For the text-containing cell, return its midpoint in (X, Y) coordinate format. 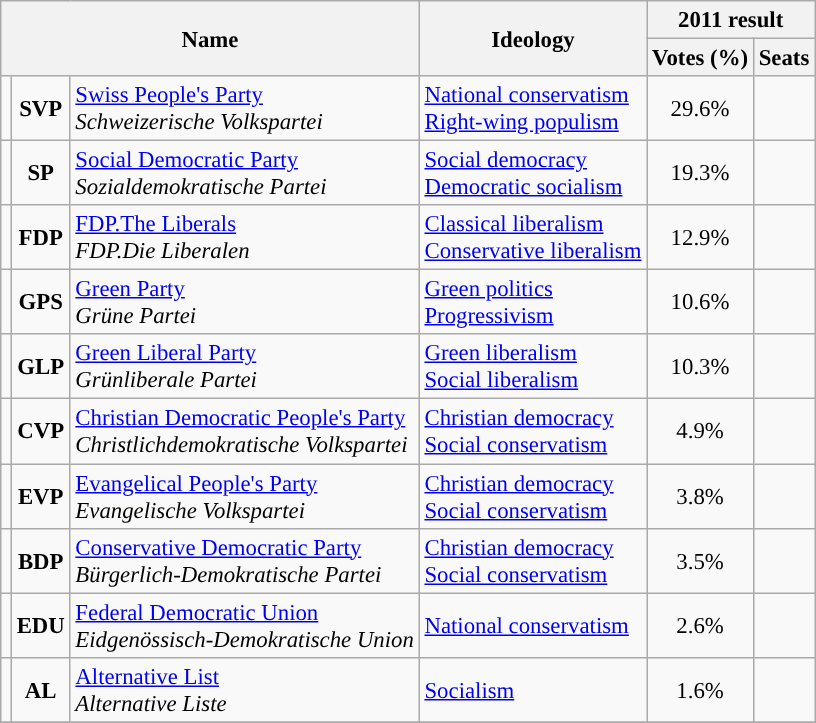
SP (40, 174)
1.6% (700, 690)
BDP (40, 560)
National conservatism (533, 626)
Conservative Democratic PartyBürgerlich-Demokratische Partei (244, 560)
FDP (40, 238)
2011 result (731, 20)
AL (40, 690)
4.9% (700, 432)
10.6% (700, 302)
3.5% (700, 560)
GLP (40, 366)
Green liberalismSocial liberalism (533, 366)
3.8% (700, 496)
Votes (%) (700, 58)
Green PartyGrüne Partei (244, 302)
Green politicsProgressivism (533, 302)
GPS (40, 302)
Swiss People's PartySchweizerische Volkspartei (244, 108)
Social Democratic PartySozialdemokratische Partei (244, 174)
2.6% (700, 626)
10.3% (700, 366)
Classical liberalismConservative liberalism (533, 238)
29.6% (700, 108)
EDU (40, 626)
CVP (40, 432)
19.3% (700, 174)
EVP (40, 496)
Evangelical People's PartyEvangelische Volkspartei (244, 496)
12.9% (700, 238)
Christian Democratic People's PartyChristlichdemokratische Volkspartei (244, 432)
Ideology (533, 38)
FDP.The LiberalsFDP.Die Liberalen (244, 238)
Socialism (533, 690)
Green Liberal PartyGrünliberale Partei (244, 366)
Federal Democratic UnionEidgenössisch-Demokratische Union (244, 626)
Social democracyDemocratic socialism (533, 174)
SVP (40, 108)
Alternative ListAlternative Liste (244, 690)
Seats (784, 58)
Name (210, 38)
National conservatismRight-wing populism (533, 108)
